Determine the [x, y] coordinate at the center of the cell enclosing the given text.  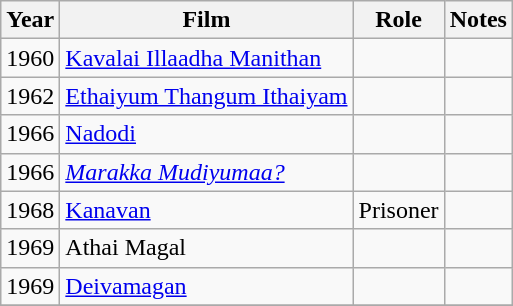
Role [398, 20]
Film [206, 20]
Kavalai Illaadha Manithan [206, 58]
Marakka Mudiyumaa? [206, 172]
Deivamagan [206, 286]
Nadodi [206, 134]
Year [30, 20]
Kanavan [206, 210]
Notes [478, 20]
Ethaiyum Thangum Ithaiyam [206, 96]
Athai Magal [206, 248]
1960 [30, 58]
1968 [30, 210]
1962 [30, 96]
Prisoner [398, 210]
